Return the (X, Y) coordinate for the center point of the cell that contains the specified text.  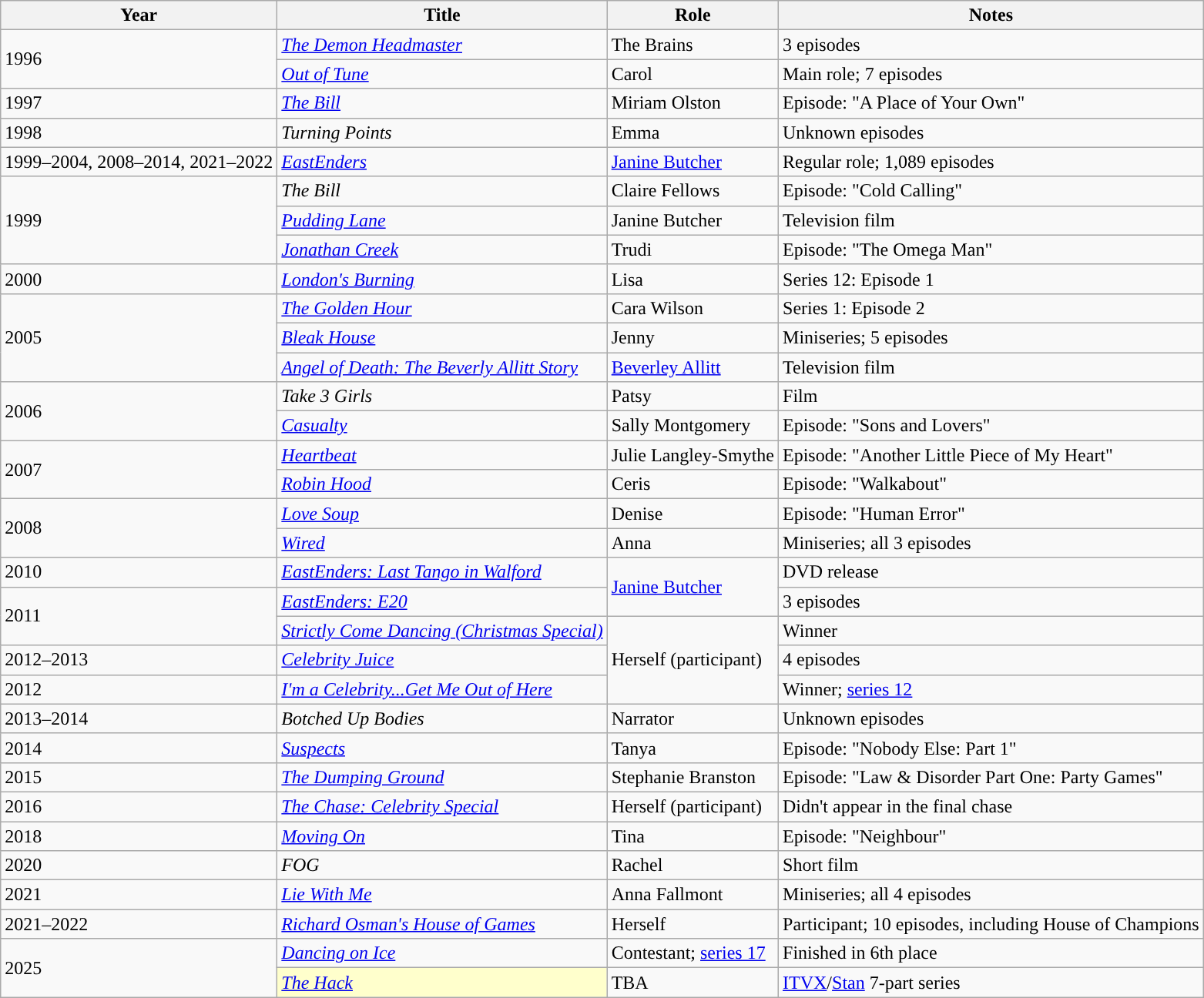
2006 (139, 411)
Richard Osman's House of Games (442, 924)
4 episodes (991, 660)
Lie With Me (442, 895)
EastEnders (442, 162)
Episode: "Walkabout" (991, 484)
The Demon Headmaster (442, 45)
2021–2022 (139, 924)
The Dumping Ground (442, 777)
I'm a Celebrity...Get Me Out of Here (442, 689)
Tina (693, 836)
Notes (991, 15)
2020 (139, 866)
Julie Langley-Smythe (693, 455)
Jonathan Creek (442, 249)
Episode: "A Place of Your Own" (991, 103)
Heartbeat (442, 455)
2010 (139, 572)
Dancing on Ice (442, 953)
Denise (693, 514)
Out of Tune (442, 74)
Bleak House (442, 337)
Anna (693, 543)
ITVX/Stan 7-part series (991, 983)
Episode: "Cold Calling" (991, 191)
Miniseries; all 3 episodes (991, 543)
1998 (139, 132)
2013–2014 (139, 718)
Cara Wilson (693, 308)
Film (991, 397)
Robin Hood (442, 484)
Stephanie Branston (693, 777)
Trudi (693, 249)
The Chase: Celebrity Special (442, 806)
2000 (139, 279)
Episode: "Sons and Lovers" (991, 426)
Episode: "Human Error" (991, 514)
2018 (139, 836)
Botched Up Bodies (442, 718)
2008 (139, 528)
Celebrity Juice (442, 660)
Winner; series 12 (991, 689)
Series 12: Episode 1 (991, 279)
1996 (139, 59)
Beverley Allitt (693, 367)
Jenny (693, 337)
Short film (991, 866)
Ceris (693, 484)
Episode: "Another Little Piece of My Heart" (991, 455)
Suspects (442, 748)
Didn't appear in the final chase (991, 806)
Casualty (442, 426)
Winner (991, 631)
The Hack (442, 983)
Episode: "Law & Disorder Part One: Party Games" (991, 777)
Patsy (693, 397)
Wired (442, 543)
2021 (139, 895)
Finished in 6th place (991, 953)
EastEnders: Last Tango in Walford (442, 572)
1997 (139, 103)
2015 (139, 777)
Carol (693, 74)
Rachel (693, 866)
Angel of Death: The Beverly Allitt Story (442, 367)
Episode: "Nobody Else: Part 1" (991, 748)
Year (139, 15)
2007 (139, 470)
Take 3 Girls (442, 397)
2016 (139, 806)
Sally Montgomery (693, 426)
TBA (693, 983)
Miriam Olston (693, 103)
2012 (139, 689)
Episode: "The Omega Man" (991, 249)
Title (442, 15)
2012–2013 (139, 660)
Tanya (693, 748)
Herself (693, 924)
Miniseries; all 4 episodes (991, 895)
1999 (139, 220)
Turning Points (442, 132)
Narrator (693, 718)
FOG (442, 866)
Miniseries; 5 episodes (991, 337)
EastEnders: E20 (442, 601)
The Golden Hour (442, 308)
Moving On (442, 836)
DVD release (991, 572)
2011 (139, 616)
Love Soup (442, 514)
Contestant; series 17 (693, 953)
Claire Fellows (693, 191)
2005 (139, 337)
Pudding Lane (442, 220)
Role (693, 15)
Lisa (693, 279)
2014 (139, 748)
Anna Fallmont (693, 895)
1999–2004, 2008–2014, 2021–2022 (139, 162)
Emma (693, 132)
Strictly Come Dancing (Christmas Special) (442, 631)
London's Burning (442, 279)
2025 (139, 968)
Main role; 7 episodes (991, 74)
Series 1: Episode 2 (991, 308)
The Brains (693, 45)
Participant; 10 episodes, including House of Champions (991, 924)
Regular role; 1,089 episodes (991, 162)
Episode: "Neighbour" (991, 836)
